Output the (X, Y) coordinate of the center of the cell containing the given text.  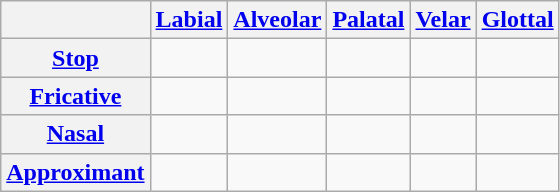
Velar (443, 20)
Stop (76, 58)
Approximant (76, 172)
Palatal (368, 20)
Glottal (518, 20)
Labial (189, 20)
Nasal (76, 134)
Fricative (76, 96)
Alveolar (278, 20)
